For the text-containing cell, return its midpoint in [X, Y] coordinate format. 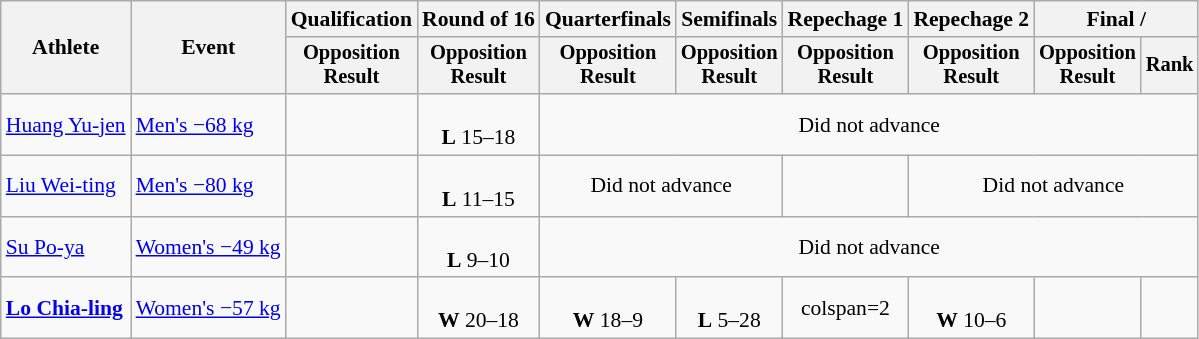
Qualification [352, 19]
Rank [1170, 66]
W 20–18 [478, 308]
Liu Wei-ting [66, 186]
Quarterfinals [608, 19]
Su Po-ya [66, 248]
Athlete [66, 48]
L 11–15 [478, 186]
Women's −49 kg [208, 248]
L 5–28 [730, 308]
Repechage 1 [846, 19]
Repechage 2 [971, 19]
Round of 16 [478, 19]
W 10–6 [971, 308]
Women's −57 kg [208, 308]
L 15–18 [478, 124]
Lo Chia-ling [66, 308]
Event [208, 48]
Huang Yu-jen [66, 124]
Men's −80 kg [208, 186]
Final / [1116, 19]
W 18–9 [608, 308]
colspan=2 [846, 308]
L 9–10 [478, 248]
Semifinals [730, 19]
Men's −68 kg [208, 124]
